Scan for the cell matching the given text and deliver its (x, y) coordinate at center. 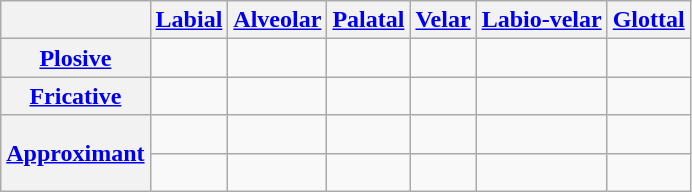
Fricative (76, 96)
Plosive (76, 58)
Glottal (648, 20)
Palatal (368, 20)
Labio-velar (542, 20)
Labial (189, 20)
Velar (443, 20)
Approximant (76, 153)
Alveolar (278, 20)
